Capture the cell that displays the provided text and extract its (x, y) central coordinate. 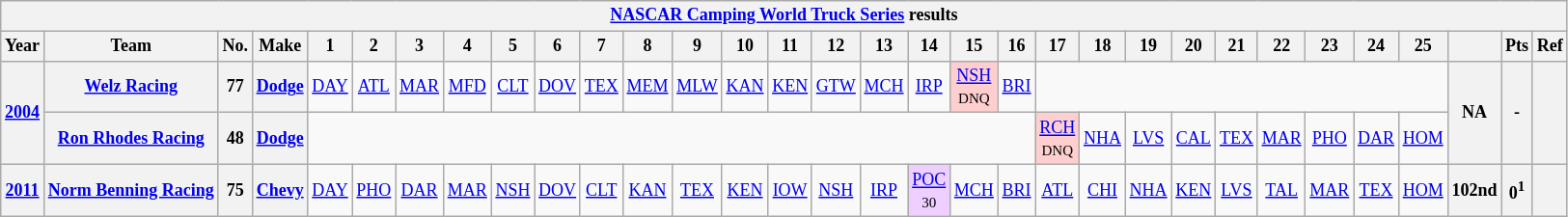
No. (235, 46)
11 (790, 46)
Norm Benning Racing (131, 190)
102nd (1474, 190)
2011 (23, 190)
24 (1376, 46)
CHI (1103, 190)
Pts (1517, 46)
3 (420, 46)
5 (513, 46)
01 (1517, 190)
15 (975, 46)
GTW (836, 87)
19 (1148, 46)
NASCAR Camping World Truck Series results (784, 15)
NSHDNQ (975, 87)
MFD (467, 87)
25 (1422, 46)
13 (884, 46)
MLW (697, 87)
TAL (1281, 190)
77 (235, 87)
75 (235, 190)
IOW (790, 190)
18 (1103, 46)
Ron Rhodes Racing (131, 139)
8 (647, 46)
- (1517, 112)
14 (929, 46)
Make (280, 46)
16 (1017, 46)
17 (1058, 46)
21 (1237, 46)
1 (330, 46)
2 (374, 46)
MEM (647, 87)
CAL (1194, 139)
RCHDNQ (1058, 139)
4 (467, 46)
48 (235, 139)
2004 (23, 112)
Welz Racing (131, 87)
POC30 (929, 190)
20 (1194, 46)
23 (1330, 46)
22 (1281, 46)
6 (558, 46)
Team (131, 46)
NA (1474, 112)
Chevy (280, 190)
Year (23, 46)
12 (836, 46)
Ref (1550, 46)
7 (601, 46)
10 (745, 46)
9 (697, 46)
